Scan for the cell matching the given text and deliver its (x, y) coordinate at center. 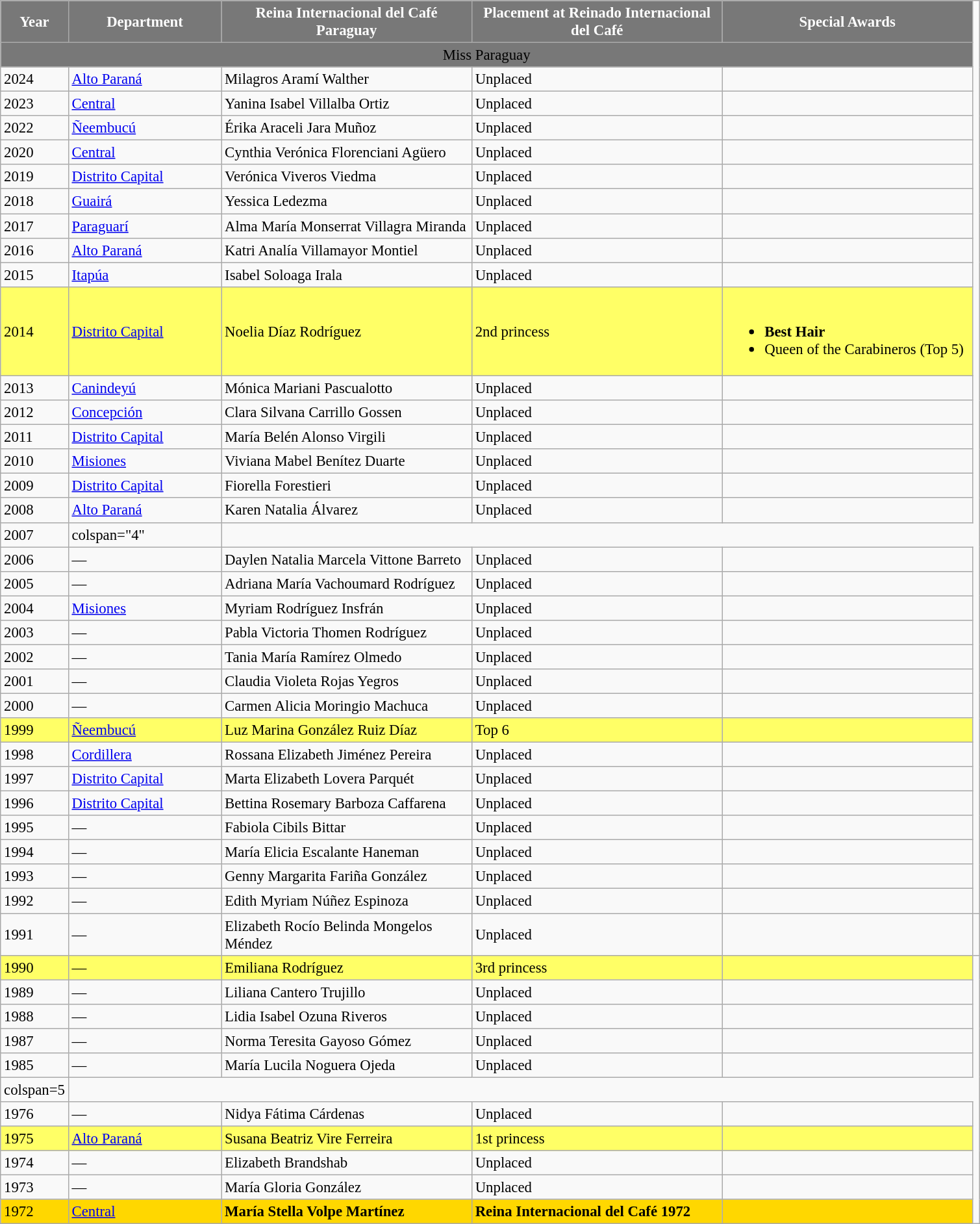
Pabla Victoria Thomen Rodríguez (347, 633)
Daylen Natalia Marcela Vittone Barreto (347, 559)
1994 (34, 852)
Liliana Cantero Trujillo (347, 992)
2009 (34, 486)
2013 (34, 389)
1990 (34, 967)
2nd princess (597, 331)
2022 (34, 128)
Concepción (145, 413)
Karen Natalia Álvarez (347, 511)
Érika Araceli Jara Muñoz (347, 128)
2010 (34, 461)
1st princess (597, 1138)
Carmen Alicia Moringio Machuca (347, 706)
1989 (34, 992)
2017 (34, 226)
Emiliana Rodríguez (347, 967)
Fiorella Forestieri (347, 486)
Genny Margarita Fariña González (347, 876)
Tania María Ramírez Olmedo (347, 657)
2018 (34, 201)
Mónica Mariani Pascualotto (347, 389)
Fabiola Cibils Bittar (347, 828)
Norma Teresita Gayoso Gómez (347, 1041)
1976 (34, 1114)
María Lucila Noguera Ojeda (347, 1065)
Marta Elizabeth Lovera Parquét (347, 779)
1985 (34, 1065)
Katri Analía Villamayor Montiel (347, 250)
2016 (34, 250)
Paraguarí (145, 226)
María Belén Alonso Virgili (347, 437)
Adriana María Vachoumard Rodríguez (347, 583)
1997 (34, 779)
1972 (34, 1212)
1992 (34, 901)
1998 (34, 755)
1991 (34, 934)
Lidia Isabel Ozuna Riveros (347, 1016)
1995 (34, 828)
Reina Internacional del Café Paraguay (347, 22)
Luz Marina González Ruiz Díaz (347, 730)
María Elicia Escalante Haneman (347, 852)
Cynthia Verónica Florenciani Agüero (347, 153)
2008 (34, 511)
Edith Myriam Núñez Espinoza (347, 901)
Guairá (145, 201)
Noelia Díaz Rodríguez (347, 331)
Miss Paraguay (487, 55)
1996 (34, 804)
Best HairQueen of the Carabineros (Top 5) (848, 331)
Elizabeth Rocío Belinda Mongelos Méndez (347, 934)
2006 (34, 559)
Myriam Rodríguez Insfrán (347, 608)
Placement at Reinado Internacional del Café (597, 22)
Isabel Soloaga Irala (347, 275)
1987 (34, 1041)
María Stella Volpe Martínez (347, 1212)
2024 (34, 79)
1999 (34, 730)
2000 (34, 706)
2014 (34, 331)
Claudia Violeta Rojas Yegros (347, 682)
2007 (34, 535)
Itapúa (145, 275)
2011 (34, 437)
2020 (34, 153)
2001 (34, 682)
2023 (34, 104)
2003 (34, 633)
Clara Silvana Carrillo Gossen (347, 413)
Nidya Fátima Cárdenas (347, 1114)
Susana Beatriz Vire Ferreira (347, 1138)
Milagros Aramí Walther (347, 79)
3rd princess (597, 967)
Canindeyú (145, 389)
Rossana Elizabeth Jiménez Pereira (347, 755)
Top 6 (597, 730)
2005 (34, 583)
1973 (34, 1188)
1988 (34, 1016)
1993 (34, 876)
Elizabeth Brandshab (347, 1163)
Year (34, 22)
2002 (34, 657)
Special Awards (848, 22)
Cordillera (145, 755)
1974 (34, 1163)
Yessica Ledezma (347, 201)
Alma María Monserrat Villagra Miranda (347, 226)
2019 (34, 177)
2015 (34, 275)
Department (145, 22)
1975 (34, 1138)
2012 (34, 413)
Viviana Mabel Benítez Duarte (347, 461)
Bettina Rosemary Barboza Caffarena (347, 804)
colspan="4" (145, 535)
colspan=5 (34, 1090)
Reina Internacional del Café 1972 (597, 1212)
2004 (34, 608)
María Gloria González (347, 1188)
Verónica Viveros Viedma (347, 177)
Yanina Isabel Villalba Ortiz (347, 104)
